For the text-containing cell, return its midpoint in (X, Y) coordinate format. 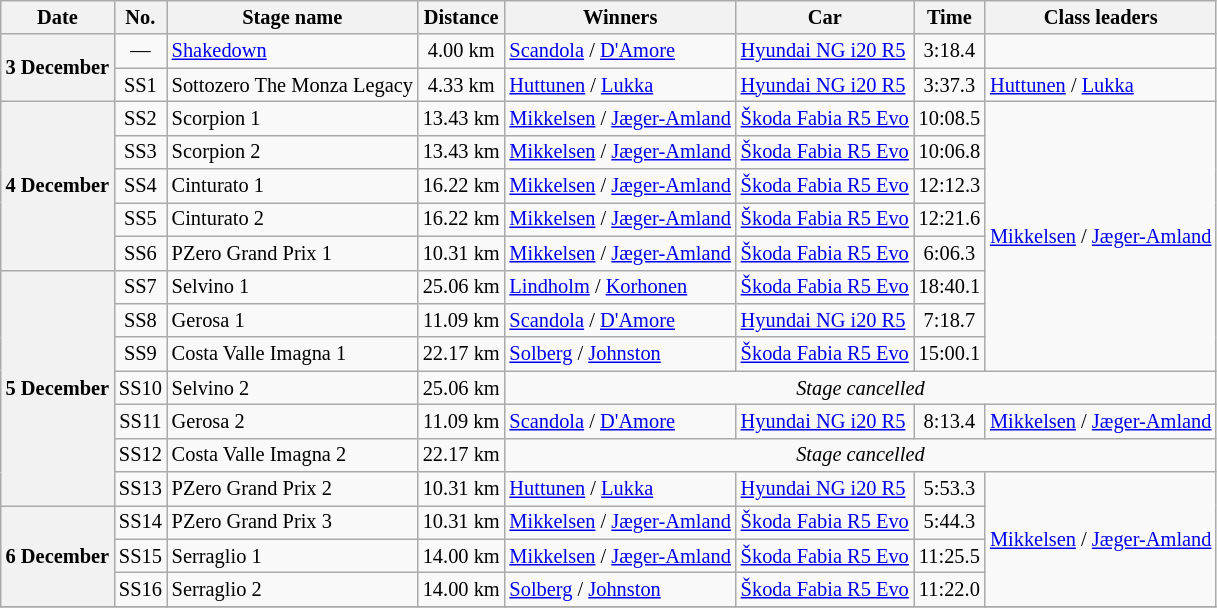
Selvino 1 (292, 287)
Costa Valle Imagna 2 (292, 455)
Distance (462, 17)
4.00 km (462, 51)
SS14 (140, 522)
SS16 (140, 589)
3:18.4 (950, 51)
Sottozero The Monza Legacy (292, 85)
SS9 (140, 354)
Serraglio 1 (292, 556)
3 December (58, 68)
11:25.5 (950, 556)
SS13 (140, 489)
15:00.1 (950, 354)
18:40.1 (950, 287)
3:37.3 (950, 85)
Cinturato 1 (292, 186)
PZero Grand Prix 2 (292, 489)
Winners (620, 17)
Time (950, 17)
No. (140, 17)
Lindholm / Korhonen (620, 287)
6:06.3 (950, 253)
PZero Grand Prix 3 (292, 522)
6 December (58, 556)
Car (825, 17)
Scorpion 2 (292, 152)
Selvino 2 (292, 388)
11:22.0 (950, 589)
SS7 (140, 287)
SS1 (140, 85)
10:08.5 (950, 118)
4 December (58, 185)
Gerosa 2 (292, 421)
Shakedown (292, 51)
Class leaders (1100, 17)
Costa Valle Imagna 1 (292, 354)
Serraglio 2 (292, 589)
SS8 (140, 320)
7:18.7 (950, 320)
12:12.3 (950, 186)
4.33 km (462, 85)
10:06.8 (950, 152)
SS12 (140, 455)
5 December (58, 388)
SS2 (140, 118)
5:53.3 (950, 489)
Gerosa 1 (292, 320)
SS5 (140, 219)
Stage name (292, 17)
PZero Grand Prix 1 (292, 253)
Cinturato 2 (292, 219)
SS3 (140, 152)
5:44.3 (950, 522)
SS6 (140, 253)
SS15 (140, 556)
— (140, 51)
Scorpion 1 (292, 118)
8:13.4 (950, 421)
Date (58, 17)
SS11 (140, 421)
SS10 (140, 388)
12:21.6 (950, 219)
SS4 (140, 186)
